Find where the given text appears and provide that cell's center as (x, y) coordinate. 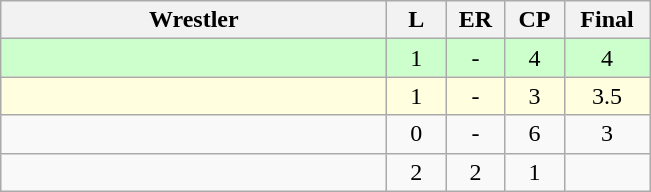
Final (607, 20)
6 (534, 134)
L (416, 20)
CP (534, 20)
0 (416, 134)
ER (476, 20)
3.5 (607, 96)
Wrestler (194, 20)
